Provide the (X, Y) coordinate of the cell's center where the given text is located.  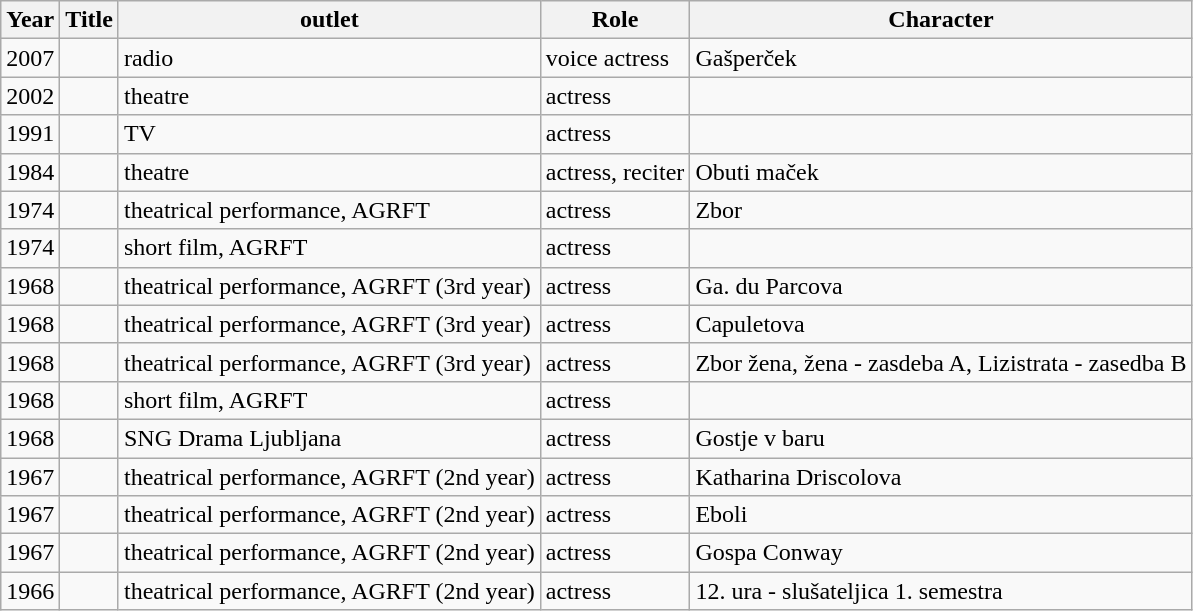
1984 (30, 172)
Character (941, 20)
Obuti maček (941, 172)
12. ura - slušateljica 1. semestra (941, 591)
Title (90, 20)
2007 (30, 58)
TV (329, 134)
radio (329, 58)
outlet (329, 20)
Gašperček (941, 58)
Gospa Conway (941, 553)
1991 (30, 134)
1966 (30, 591)
Year (30, 20)
Eboli (941, 515)
SNG Drama Ljubljana (329, 438)
Role (615, 20)
Capuletova (941, 324)
Katharina Driscolova (941, 477)
Gostje v baru (941, 438)
theatrical performance, AGRFT (329, 210)
actress, reciter (615, 172)
Ga. du Parcova (941, 286)
Zbor (941, 210)
voice actress (615, 58)
2002 (30, 96)
Zbor žena, žena - zasdeba A, Lizistrata - zasedba B (941, 362)
